Locate the cell with the specified text and output its [X, Y] center coordinate. 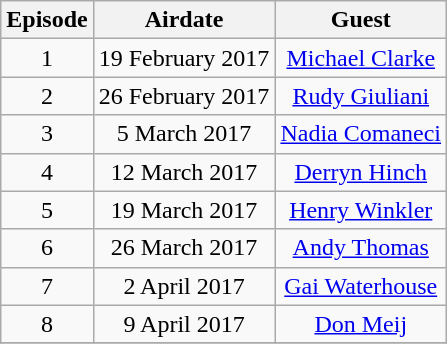
26 March 2017 [184, 248]
Don Meij [361, 324]
3 [47, 134]
8 [47, 324]
19 February 2017 [184, 58]
9 April 2017 [184, 324]
Andy Thomas [361, 248]
Henry Winkler [361, 210]
19 March 2017 [184, 210]
5 March 2017 [184, 134]
Gai Waterhouse [361, 286]
Episode [47, 20]
2 [47, 96]
Rudy Giuliani [361, 96]
Guest [361, 20]
5 [47, 210]
7 [47, 286]
26 February 2017 [184, 96]
1 [47, 58]
Michael Clarke [361, 58]
12 March 2017 [184, 172]
4 [47, 172]
Airdate [184, 20]
Nadia Comaneci [361, 134]
6 [47, 248]
Derryn Hinch [361, 172]
2 April 2017 [184, 286]
